Return [X, Y] of the center of cell containing provided text 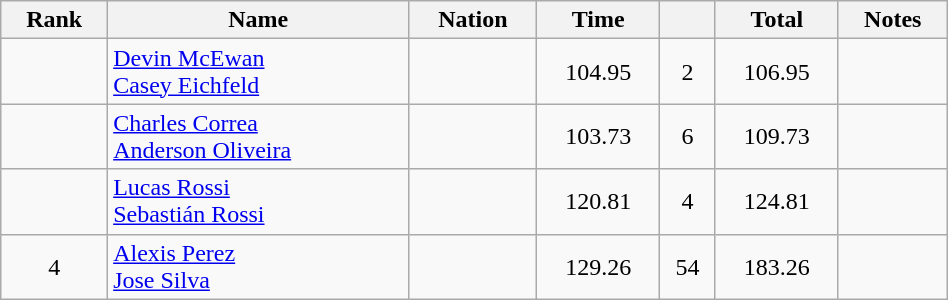
Time [598, 20]
54 [688, 266]
183.26 [776, 266]
109.73 [776, 136]
Rank [54, 20]
129.26 [598, 266]
Total [776, 20]
Nation [473, 20]
Notes [892, 20]
Alexis PerezJose Silva [258, 266]
2 [688, 72]
106.95 [776, 72]
Name [258, 20]
124.81 [776, 202]
Lucas RossiSebastián Rossi [258, 202]
103.73 [598, 136]
Charles CorreaAnderson Oliveira [258, 136]
104.95 [598, 72]
120.81 [598, 202]
6 [688, 136]
Devin McEwanCasey Eichfeld [258, 72]
